Return [x, y] of the center of cell containing provided text 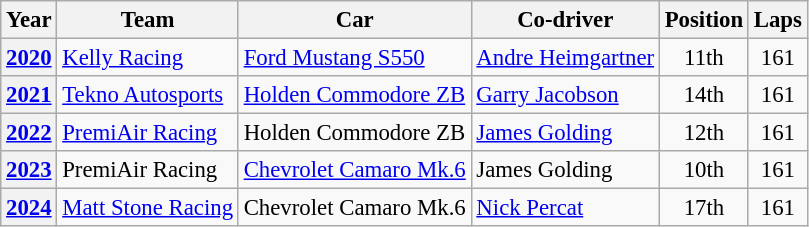
2022 [29, 133]
Matt Stone Racing [148, 208]
Nick Percat [565, 208]
Kelly Racing [148, 58]
2020 [29, 58]
Co-driver [565, 20]
Position [704, 20]
2021 [29, 95]
Garry Jacobson [565, 95]
11th [704, 58]
17th [704, 208]
Tekno Autosports [148, 95]
Ford Mustang S550 [354, 58]
14th [704, 95]
Laps [778, 20]
Andre Heimgartner [565, 58]
2024 [29, 208]
10th [704, 170]
Year [29, 20]
2023 [29, 170]
Car [354, 20]
Team [148, 20]
12th [704, 133]
